Output the [x, y] coordinate of the center of the cell containing the given text.  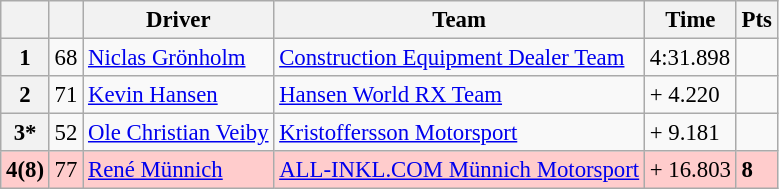
4:31.898 [690, 58]
Hansen World RX Team [460, 95]
52 [66, 133]
Pts [756, 20]
+ 4.220 [690, 95]
71 [66, 95]
Time [690, 20]
+ 9.181 [690, 133]
3* [26, 133]
Ole Christian Veiby [178, 133]
Construction Equipment Dealer Team [460, 58]
Kristoffersson Motorsport [460, 133]
4(8) [26, 170]
Team [460, 20]
2 [26, 95]
+ 16.803 [690, 170]
1 [26, 58]
ALL-INKL.COM Münnich Motorsport [460, 170]
René Münnich [178, 170]
Driver [178, 20]
77 [66, 170]
8 [756, 170]
68 [66, 58]
Niclas Grönholm [178, 58]
Kevin Hansen [178, 95]
